Extract the (x, y) coordinate from the center of the cell holding the provided text.  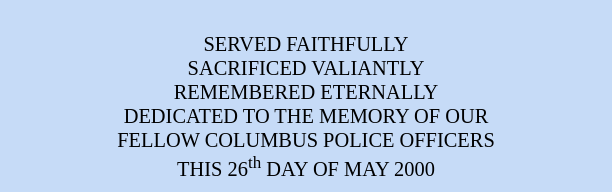
SERVED FAITHFULLY SACRIFICED VALIANTLY REMEMBERED ETERNALLY DEDICATED TO THE MEMORY OF OUR FELLOW COLUMBUS POLICE OFFICERS THIS 26th DAY OF MAY 2000 (306, 96)
